Identify which cell holds the provided text, then report its [x, y] central coordinate. 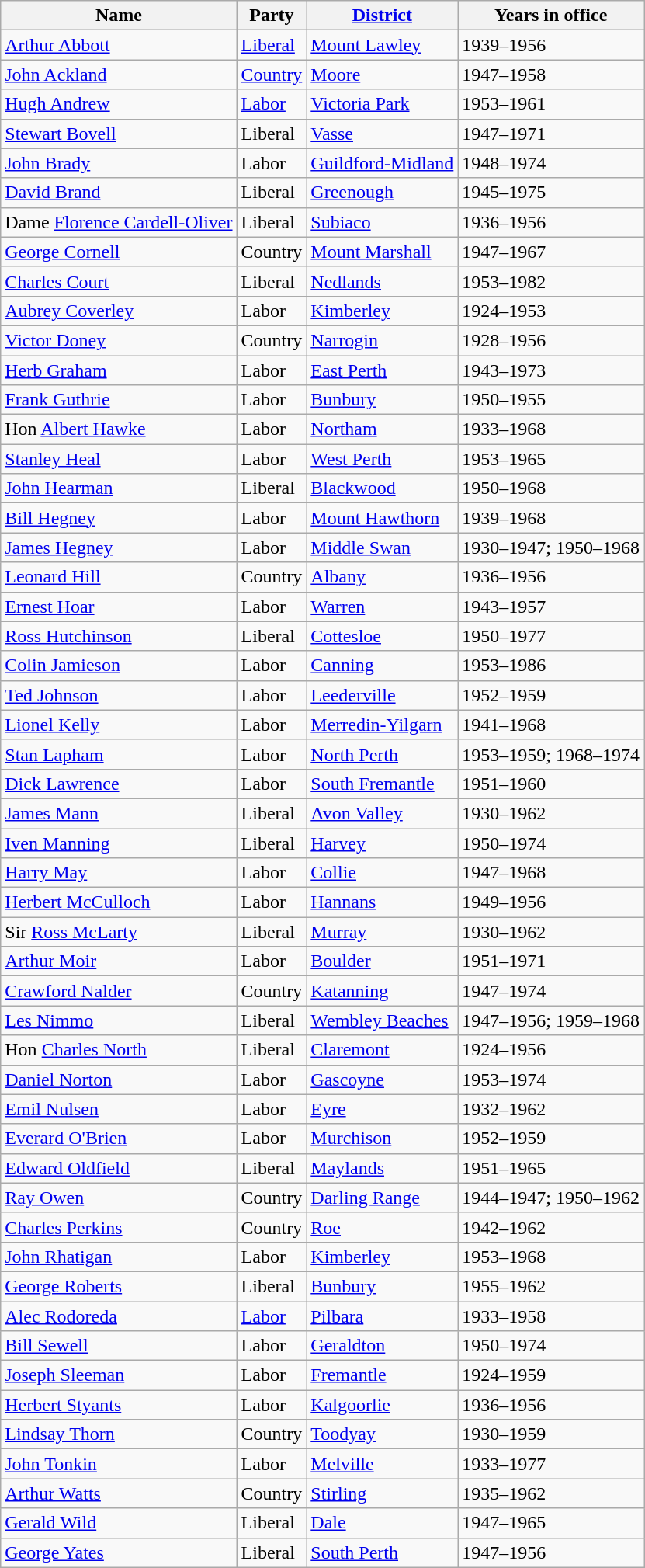
Ted Johnson [119, 695]
Edward Oldfield [119, 1168]
1932–1962 [551, 1109]
Mount Marshall [382, 252]
1950–1968 [551, 488]
Gascoyne [382, 1080]
Alec Rodoreda [119, 1316]
Northam [382, 429]
South Perth [382, 1552]
Stanley Heal [119, 459]
1933–1977 [551, 1464]
Dick Lawrence [119, 784]
1951–1960 [551, 784]
Herb Graham [119, 370]
Colin Jamieson [119, 666]
George Yates [119, 1552]
Hon Albert Hawke [119, 429]
1947–1956; 1959–1968 [551, 1020]
1947–1968 [551, 873]
Arthur Moir [119, 961]
Kalgoorlie [382, 1405]
Subiaco [382, 222]
Gerald Wild [119, 1523]
Arthur Watts [119, 1493]
Victoria Park [382, 104]
Wembley Beaches [382, 1020]
1944–1947; 1950–1962 [551, 1198]
Joseph Sleeman [119, 1375]
Leonard Hill [119, 577]
Claremont [382, 1050]
Name [119, 16]
Daniel Norton [119, 1080]
Bill Sewell [119, 1346]
Warren [382, 607]
John Rhatigan [119, 1257]
Murray [382, 932]
Charles Perkins [119, 1227]
Cottesloe [382, 636]
1947–1956 [551, 1552]
Avon Valley [382, 813]
Middle Swan [382, 548]
Frank Guthrie [119, 400]
Pilbara [382, 1316]
1948–1974 [551, 163]
Merredin-Yilgarn [382, 725]
Collie [382, 873]
Roe [382, 1227]
Leederville [382, 695]
Murchison [382, 1139]
Iven Manning [119, 843]
John Hearman [119, 488]
Hugh Andrew [119, 104]
Lionel Kelly [119, 725]
Ray Owen [119, 1198]
Melville [382, 1464]
1947–1967 [551, 252]
Stirling [382, 1493]
Herbert Styants [119, 1405]
John Tonkin [119, 1464]
1930–1959 [551, 1434]
1935–1962 [551, 1493]
1955–1962 [551, 1286]
1939–1968 [551, 518]
George Cornell [119, 252]
Crawford Nalder [119, 991]
Dame Florence Cardell-Oliver [119, 222]
Katanning [382, 991]
1943–1957 [551, 607]
1924–1953 [551, 311]
1950–1977 [551, 636]
Arthur Abbott [119, 45]
Dale [382, 1523]
Blackwood [382, 488]
John Brady [119, 163]
Narrogin [382, 340]
Party [272, 16]
1941–1968 [551, 725]
Nedlands [382, 281]
Toodyay [382, 1434]
1950–1955 [551, 400]
1953–1959; 1968–1974 [551, 754]
Maylands [382, 1168]
1947–1965 [551, 1523]
Mount Hawthorn [382, 518]
1953–1982 [551, 281]
1933–1958 [551, 1316]
1953–1986 [551, 666]
Geraldton [382, 1346]
1953–1974 [551, 1080]
Guildford-Midland [382, 163]
Harvey [382, 843]
1953–1968 [551, 1257]
1928–1956 [551, 340]
Hannans [382, 902]
Moore [382, 75]
Stan Lapham [119, 754]
West Perth [382, 459]
1953–1961 [551, 104]
Herbert McCulloch [119, 902]
Canning [382, 666]
Victor Doney [119, 340]
1933–1968 [551, 429]
1953–1965 [551, 459]
Sir Ross McLarty [119, 932]
Aubrey Coverley [119, 311]
Ernest Hoar [119, 607]
Years in office [551, 16]
1930–1947; 1950–1968 [551, 548]
Darling Range [382, 1198]
Harry May [119, 873]
Greenough [382, 193]
Stewart Bovell [119, 134]
John Ackland [119, 75]
1943–1973 [551, 370]
1949–1956 [551, 902]
James Mann [119, 813]
1947–1971 [551, 134]
James Hegney [119, 548]
Everard O'Brien [119, 1139]
Albany [382, 577]
1924–1959 [551, 1375]
East Perth [382, 370]
Hon Charles North [119, 1050]
Ross Hutchinson [119, 636]
North Perth [382, 754]
1947–1974 [551, 991]
South Fremantle [382, 784]
Lindsay Thorn [119, 1434]
District [382, 16]
Eyre [382, 1109]
Fremantle [382, 1375]
Bill Hegney [119, 518]
Vasse [382, 134]
1947–1958 [551, 75]
1945–1975 [551, 193]
George Roberts [119, 1286]
1924–1956 [551, 1050]
Les Nimmo [119, 1020]
Charles Court [119, 281]
1951–1971 [551, 961]
Emil Nulsen [119, 1109]
1951–1965 [551, 1168]
1942–1962 [551, 1227]
1939–1956 [551, 45]
Boulder [382, 961]
David Brand [119, 193]
Mount Lawley [382, 45]
